Provide the [x, y] coordinate of the cell's center where the given text is located.  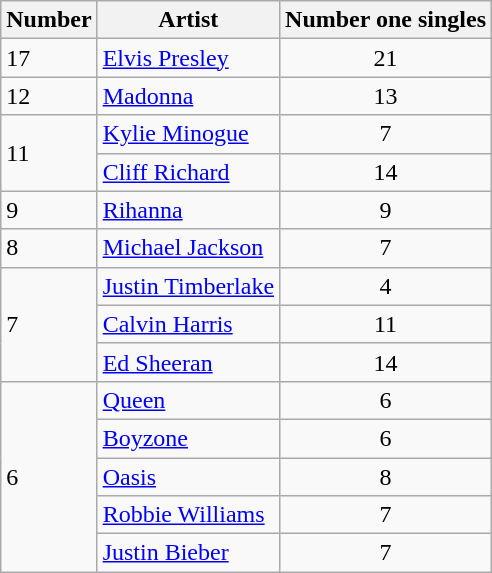
Calvin Harris [188, 324]
Cliff Richard [188, 172]
Justin Bieber [188, 553]
Queen [188, 400]
Rihanna [188, 210]
13 [386, 96]
Kylie Minogue [188, 134]
Ed Sheeran [188, 362]
12 [49, 96]
21 [386, 58]
17 [49, 58]
4 [386, 286]
Madonna [188, 96]
Elvis Presley [188, 58]
Artist [188, 20]
Justin Timberlake [188, 286]
Number one singles [386, 20]
Oasis [188, 477]
Michael Jackson [188, 248]
Robbie Williams [188, 515]
Number [49, 20]
Boyzone [188, 438]
